Search for the cell housing the specified text and yield its (X, Y) center coordinate. 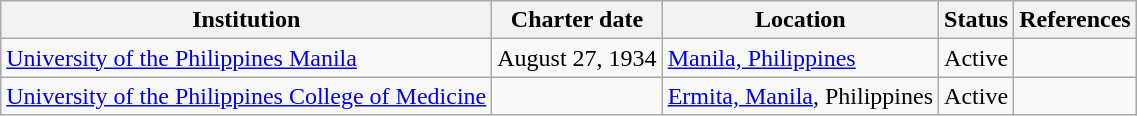
Location (800, 20)
Status (976, 20)
Manila, Philippines (800, 58)
University of the Philippines College of Medicine (246, 96)
Ermita, Manila, Philippines (800, 96)
University of the Philippines Manila (246, 58)
Charter date (577, 20)
August 27, 1934 (577, 58)
References (1076, 20)
Institution (246, 20)
